Provide the [x, y] coordinate of the cell's center where the given text is located.  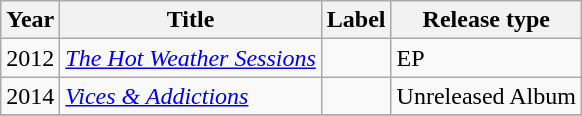
Unreleased Album [486, 96]
Title [191, 20]
Release type [486, 20]
2012 [30, 58]
EP [486, 58]
Label [356, 20]
Year [30, 20]
2014 [30, 96]
The Hot Weather Sessions [191, 58]
Vices & Addictions [191, 96]
